Return the (X, Y) coordinate for the center point of the cell that contains the specified text.  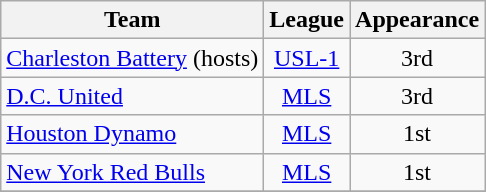
Houston Dynamo (132, 134)
Charleston Battery (hosts) (132, 58)
Appearance (418, 20)
D.C. United (132, 96)
Team (132, 20)
League (307, 20)
New York Red Bulls (132, 172)
USL-1 (307, 58)
